Detect which cell encompasses the target text, then output its [x, y] center coordinate. 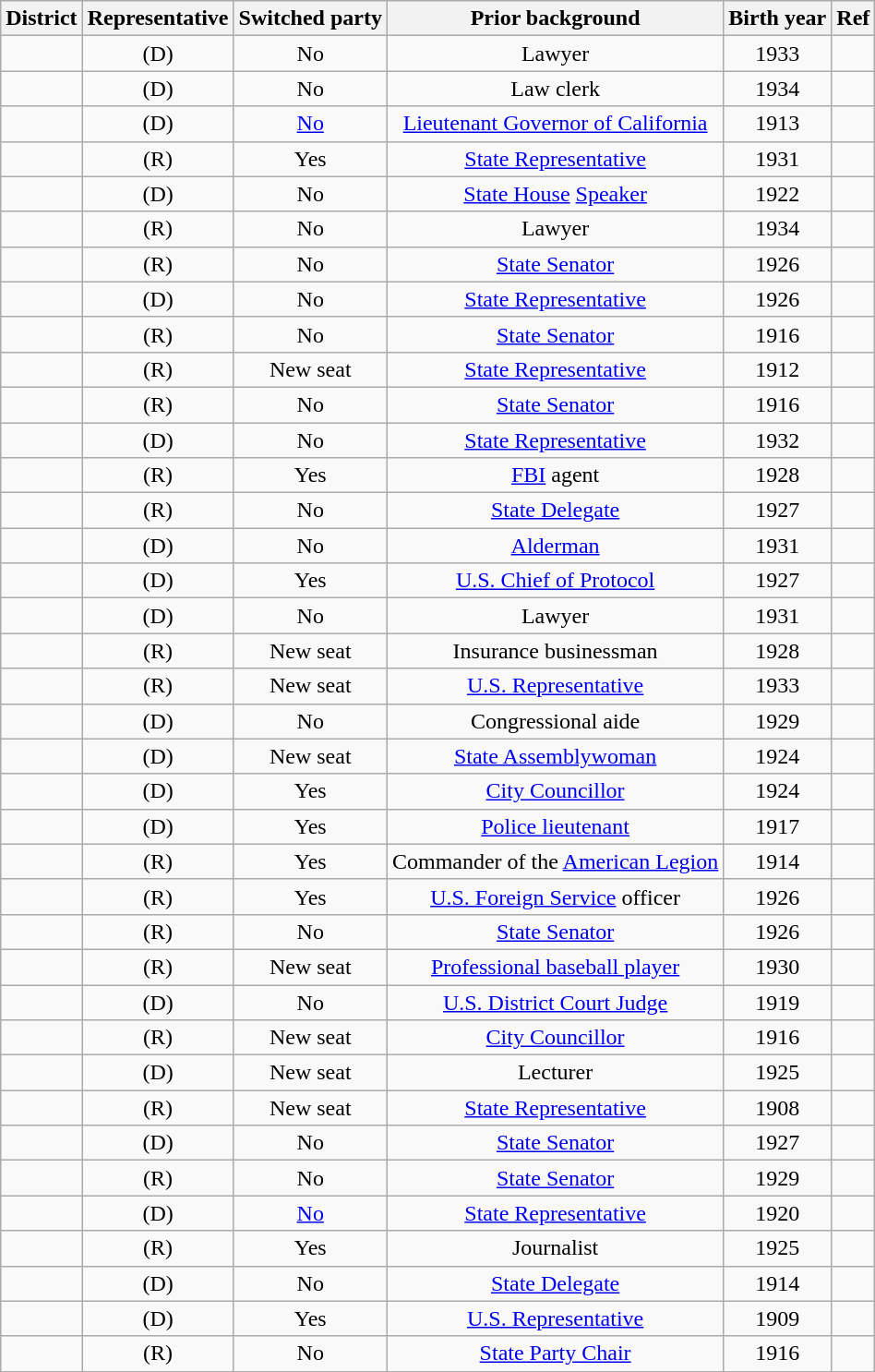
Police lieutenant [555, 826]
State House Speaker [555, 194]
Ref [853, 18]
1917 [777, 826]
1912 [777, 369]
Switched party [310, 18]
U.S. Foreign Service officer [555, 897]
Journalist [555, 1248]
1920 [777, 1213]
U.S. Chief of Protocol [555, 581]
State Party Chair [555, 1354]
Lieutenant Governor of California [555, 124]
Professional baseball player [555, 967]
Congressional aide [555, 721]
1922 [777, 194]
District [42, 18]
Prior background [555, 18]
Law clerk [555, 89]
Insurance businessman [555, 651]
1908 [777, 1108]
State Assemblywoman [555, 756]
1932 [777, 440]
1913 [777, 124]
Birth year [777, 18]
Lecturer [555, 1073]
Commander of the American Legion [555, 861]
1909 [777, 1318]
Representative [158, 18]
1919 [777, 1002]
1930 [777, 967]
Alderman [555, 546]
FBI agent [555, 475]
U.S. District Court Judge [555, 1002]
